Search for the cell housing the specified text and yield its [x, y] center coordinate. 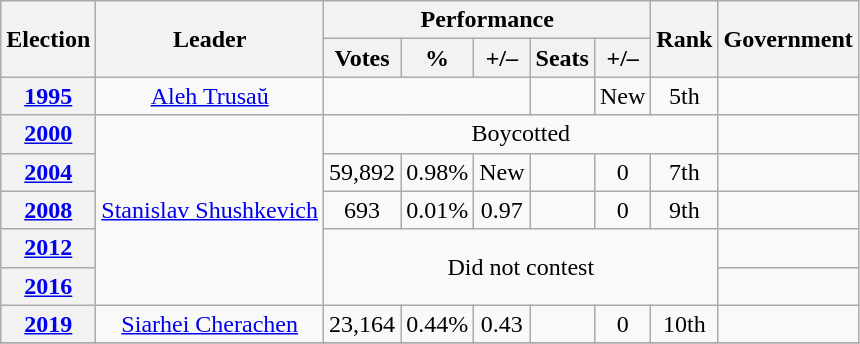
% [438, 58]
7th [684, 172]
0.44% [438, 324]
Leader [210, 39]
9th [684, 210]
0.97 [502, 210]
10th [684, 324]
2004 [48, 172]
Rank [684, 39]
Votes [362, 58]
Aleh Trusaŭ [210, 96]
59,892 [362, 172]
693 [362, 210]
5th [684, 96]
1995 [48, 96]
2019 [48, 324]
Siarhei Cherachen [210, 324]
0.43 [502, 324]
0.01% [438, 210]
Seats [562, 58]
2012 [48, 248]
Stanislav Shushkevich [210, 210]
2008 [48, 210]
0.98% [438, 172]
Boycotted [521, 134]
23,164 [362, 324]
2000 [48, 134]
Election [48, 39]
Performance [488, 20]
2016 [48, 286]
Government [788, 39]
Did not contest [521, 267]
